Output the [X, Y] coordinate of the center of the cell containing the given text.  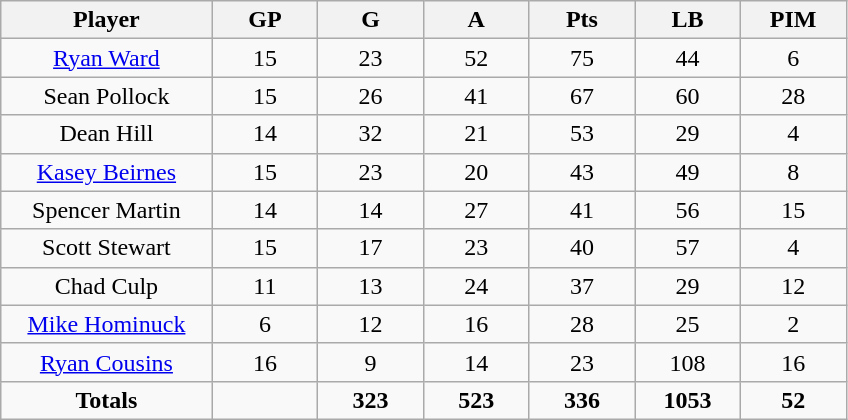
Player [106, 20]
26 [371, 96]
Scott Stewart [106, 248]
Ryan Ward [106, 58]
27 [476, 210]
Kasey Beirnes [106, 172]
25 [688, 324]
G [371, 20]
Sean Pollock [106, 96]
11 [265, 286]
32 [371, 134]
24 [476, 286]
37 [582, 286]
75 [582, 58]
43 [582, 172]
Spencer Martin [106, 210]
9 [371, 362]
1053 [688, 400]
323 [371, 400]
53 [582, 134]
2 [793, 324]
PIM [793, 20]
44 [688, 58]
56 [688, 210]
57 [688, 248]
21 [476, 134]
Mike Hominuck [106, 324]
40 [582, 248]
8 [793, 172]
Pts [582, 20]
60 [688, 96]
Ryan Cousins [106, 362]
13 [371, 286]
20 [476, 172]
A [476, 20]
Chad Culp [106, 286]
67 [582, 96]
LB [688, 20]
336 [582, 400]
523 [476, 400]
Totals [106, 400]
49 [688, 172]
GP [265, 20]
Dean Hill [106, 134]
17 [371, 248]
108 [688, 362]
